Detect which cell encompasses the target text, then output its [x, y] center coordinate. 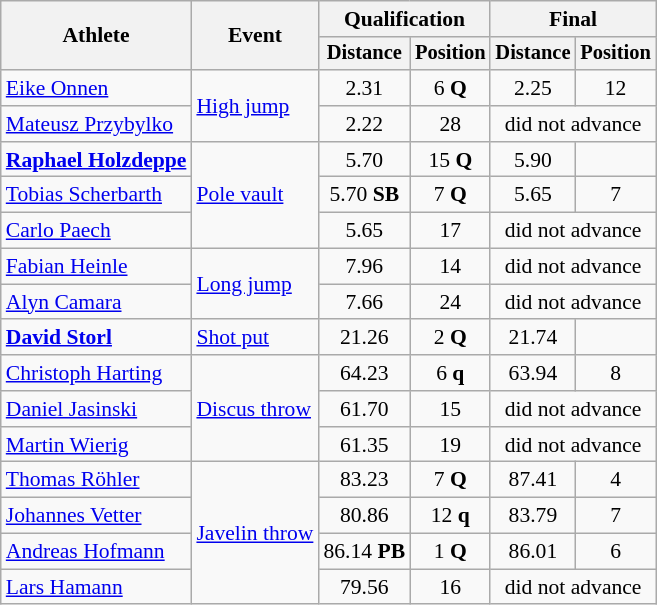
8 [615, 373]
Eike Onnen [96, 88]
Shot put [254, 338]
Raphael Holzdeppe [96, 160]
86.14 PB [364, 552]
Alyn Camara [96, 302]
Johannes Vetter [96, 516]
5.70 [364, 160]
21.74 [532, 338]
6 Q [450, 88]
Daniel Jasinski [96, 409]
12 [615, 88]
4 [615, 480]
Tobias Scherbarth [96, 195]
16 [450, 587]
5.70 SB [364, 195]
14 [450, 267]
Pole vault [254, 196]
Christoph Harting [96, 373]
Event [254, 36]
Long jump [254, 284]
15 [450, 409]
High jump [254, 106]
17 [450, 231]
2.25 [532, 88]
7.96 [364, 267]
Athlete [96, 36]
12 q [450, 516]
80.86 [364, 516]
Thomas Röhler [96, 480]
Discus throw [254, 408]
Mateusz Przybylko [96, 124]
87.41 [532, 480]
Javelin throw [254, 533]
Martin Wierig [96, 445]
5.90 [532, 160]
2.22 [364, 124]
Carlo Paech [96, 231]
Final [572, 19]
19 [450, 445]
28 [450, 124]
6 [615, 552]
61.35 [364, 445]
86.01 [532, 552]
61.70 [364, 409]
1 Q [450, 552]
Fabian Heinle [96, 267]
21.26 [364, 338]
7.66 [364, 302]
Andreas Hofmann [96, 552]
2.31 [364, 88]
64.23 [364, 373]
Lars Hamann [96, 587]
83.23 [364, 480]
Qualification [404, 19]
David Storl [96, 338]
79.56 [364, 587]
6 q [450, 373]
24 [450, 302]
83.79 [532, 516]
63.94 [532, 373]
15 Q [450, 160]
2 Q [450, 338]
